Return (X, Y) of the center of cell containing provided text 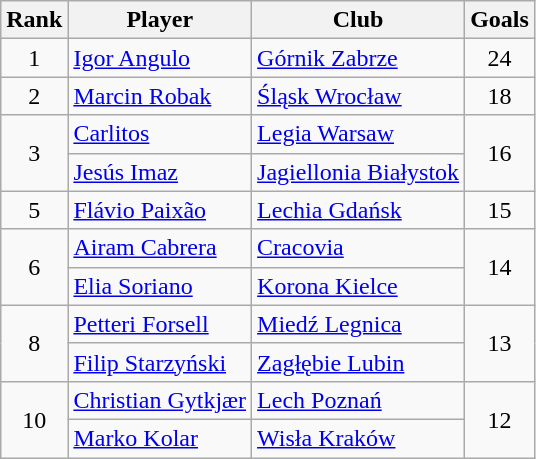
16 (500, 153)
Jagiellonia Białystok (358, 172)
Marcin Robak (160, 96)
Cracovia (358, 248)
Club (358, 20)
Elia Soriano (160, 286)
Airam Cabrera (160, 248)
8 (34, 343)
Rank (34, 20)
13 (500, 343)
24 (500, 58)
Jesús Imaz (160, 172)
Goals (500, 20)
Korona Kielce (358, 286)
Flávio Paixão (160, 210)
14 (500, 267)
6 (34, 267)
18 (500, 96)
Lechia Gdańsk (358, 210)
3 (34, 153)
Filip Starzyński (160, 362)
Zagłębie Lubin (358, 362)
Wisła Kraków (358, 438)
Miedź Legnica (358, 324)
Śląsk Wrocław (358, 96)
Christian Gytkjær (160, 400)
1 (34, 58)
10 (34, 419)
5 (34, 210)
Górnik Zabrze (358, 58)
Legia Warsaw (358, 134)
Carlitos (160, 134)
Marko Kolar (160, 438)
Player (160, 20)
Petteri Forsell (160, 324)
2 (34, 96)
Lech Poznań (358, 400)
Igor Angulo (160, 58)
15 (500, 210)
12 (500, 419)
